Locate the cell with the specified text and output its (x, y) center coordinate. 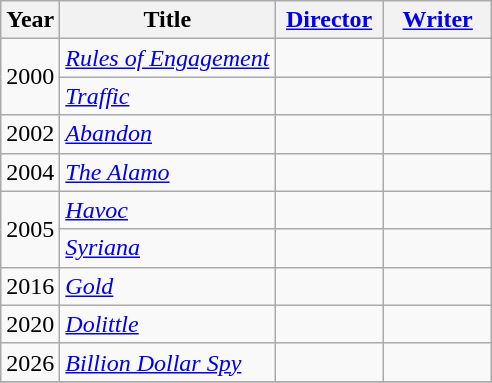
Gold (168, 286)
2000 (30, 77)
2004 (30, 172)
Billion Dollar Spy (168, 362)
Title (168, 20)
Syriana (168, 248)
Director (330, 20)
2020 (30, 324)
2005 (30, 229)
2026 (30, 362)
Dolittle (168, 324)
Year (30, 20)
Abandon (168, 134)
Writer (438, 20)
The Alamo (168, 172)
Traffic (168, 96)
2016 (30, 286)
Havoc (168, 210)
2002 (30, 134)
Rules of Engagement (168, 58)
